Output the (X, Y) coordinate of the center of the cell containing the given text.  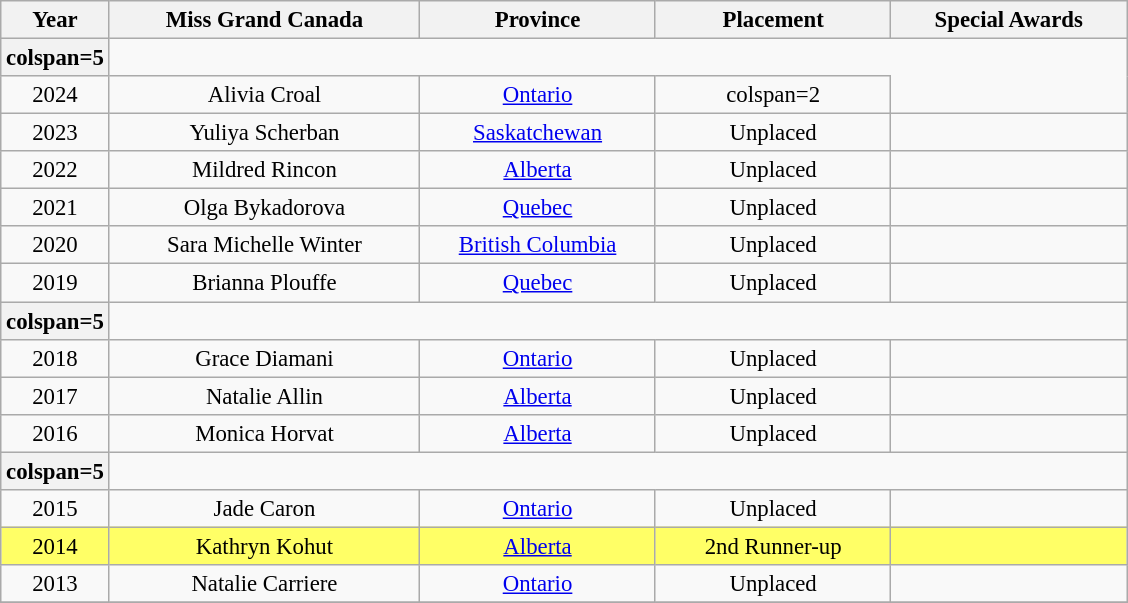
2024 (55, 95)
2021 (55, 208)
2023 (55, 133)
Grace Diamani (264, 358)
Mildred Rincon (264, 170)
2014 (55, 546)
British Columbia (538, 245)
2018 (55, 358)
Province (538, 20)
Sara Michelle Winter (264, 245)
Natalie Allin (264, 396)
2nd Runner-up (773, 546)
Alivia Croal (264, 95)
Year (55, 20)
Saskatchewan (538, 133)
2013 (55, 584)
2015 (55, 509)
Natalie Carriere (264, 584)
2017 (55, 396)
colspan=2 (773, 95)
2020 (55, 245)
Monica Horvat (264, 433)
Kathryn Kohut (264, 546)
Special Awards (1009, 20)
2019 (55, 283)
Placement (773, 20)
Brianna Plouffe (264, 283)
Yuliya Scherban (264, 133)
2016 (55, 433)
Olga Bykadorova (264, 208)
Jade Caron (264, 509)
Miss Grand Canada (264, 20)
2022 (55, 170)
